Find where the given text appears and provide that cell's center as (x, y) coordinate. 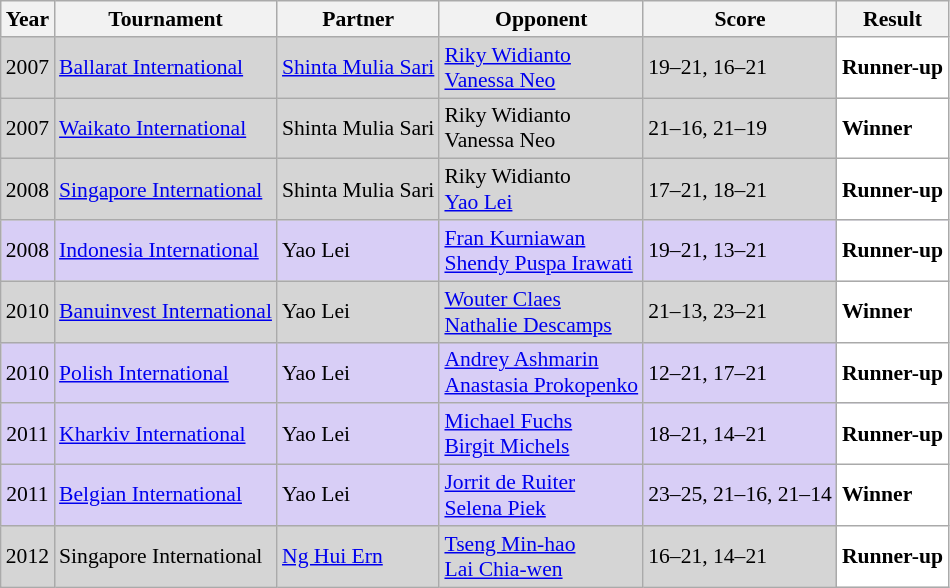
Andrey Ashmarin Anastasia Prokopenko (541, 372)
21–13, 23–21 (740, 312)
21–16, 21–19 (740, 128)
Tseng Min-hao Lai Chia-wen (541, 556)
Belgian International (166, 496)
Ng Hui Ern (358, 556)
19–21, 13–21 (740, 250)
Riky Widianto Yao Lei (541, 190)
17–21, 18–21 (740, 190)
Kharkiv International (166, 434)
Partner (358, 19)
18–21, 14–21 (740, 434)
2012 (28, 556)
Score (740, 19)
12–21, 17–21 (740, 372)
Result (892, 19)
Banuinvest International (166, 312)
Wouter Claes Nathalie Descamps (541, 312)
Waikato International (166, 128)
Michael Fuchs Birgit Michels (541, 434)
19–21, 16–21 (740, 68)
Indonesia International (166, 250)
Tournament (166, 19)
Year (28, 19)
Fran Kurniawan Shendy Puspa Irawati (541, 250)
16–21, 14–21 (740, 556)
Jorrit de Ruiter Selena Piek (541, 496)
Ballarat International (166, 68)
Polish International (166, 372)
Opponent (541, 19)
23–25, 21–16, 21–14 (740, 496)
